Determine the [x, y] coordinate at the center of the cell enclosing the given text.  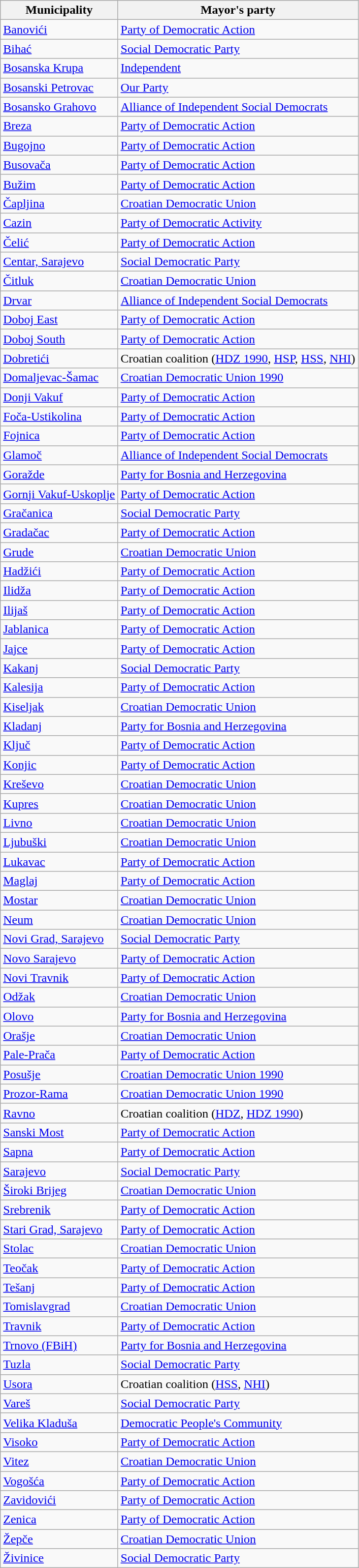
Novi Travnik [59, 978]
Ljubuški [59, 842]
Mostar [59, 900]
Posušje [59, 1074]
Živinice [59, 1558]
Bosansko Grahovo [59, 107]
Busovača [59, 165]
Glamoč [59, 455]
Kreševo [59, 784]
Vitez [59, 1461]
Jablanica [59, 629]
Maglaj [59, 881]
Sapna [59, 1152]
Čelić [59, 243]
Gradačac [59, 532]
Olovo [59, 1016]
Kupres [59, 803]
Visoko [59, 1442]
Lukavac [59, 862]
Zavidovići [59, 1500]
Doboj East [59, 320]
Jajce [59, 649]
Cazin [59, 223]
Mayor's party [238, 10]
Teočak [59, 1268]
Gračanica [59, 513]
Centar, Sarajevo [59, 262]
Trnovo (FBiH) [59, 1345]
Stari Grad, Sarajevo [59, 1229]
Grude [59, 552]
Ilidža [59, 591]
Goražde [59, 474]
Čapljina [59, 203]
Croatian coalition (HDZ 1990, HSP, HSS, NHI) [238, 358]
Domaljevac-Šamac [59, 378]
Čitluk [59, 281]
Vareš [59, 1403]
Dobretići [59, 358]
Bugojno [59, 145]
Our Party [238, 87]
Gornji Vakuf-Uskoplje [59, 494]
Municipality [59, 10]
Croatian coalition (HSS, NHI) [238, 1384]
Bužim [59, 184]
Tešanj [59, 1287]
Srebrenik [59, 1210]
Tomislavgrad [59, 1307]
Kalesija [59, 687]
Independent [238, 68]
Žepče [59, 1539]
Orašje [59, 1036]
Doboj South [59, 339]
Foča-Ustikolina [59, 416]
Vogošća [59, 1481]
Velika Kladuša [59, 1423]
Pale-Prača [59, 1055]
Breza [59, 126]
Hadžići [59, 571]
Bosanska Krupa [59, 68]
Drvar [59, 300]
Bihać [59, 49]
Ravno [59, 1113]
Ilijaš [59, 610]
Banovići [59, 29]
Usora [59, 1384]
Ključ [59, 745]
Novo Sarajevo [59, 958]
Bosanski Petrovac [59, 87]
Tuzla [59, 1365]
Prozor-Rama [59, 1094]
Fojnica [59, 436]
Donji Vakuf [59, 397]
Široki Brijeg [59, 1191]
Kakanj [59, 668]
Zenica [59, 1520]
Kladanj [59, 726]
Sanski Most [59, 1132]
Kiseljak [59, 707]
Livno [59, 823]
Konjic [59, 765]
Travnik [59, 1326]
Neum [59, 920]
Party of Democratic Activity [238, 223]
Stolac [59, 1249]
Novi Grad, Sarajevo [59, 939]
Croatian coalition (HDZ, HDZ 1990) [238, 1113]
Sarajevo [59, 1171]
Democratic People's Community [238, 1423]
Odžak [59, 997]
